Find where the given text appears and provide that cell's center as (X, Y) coordinate. 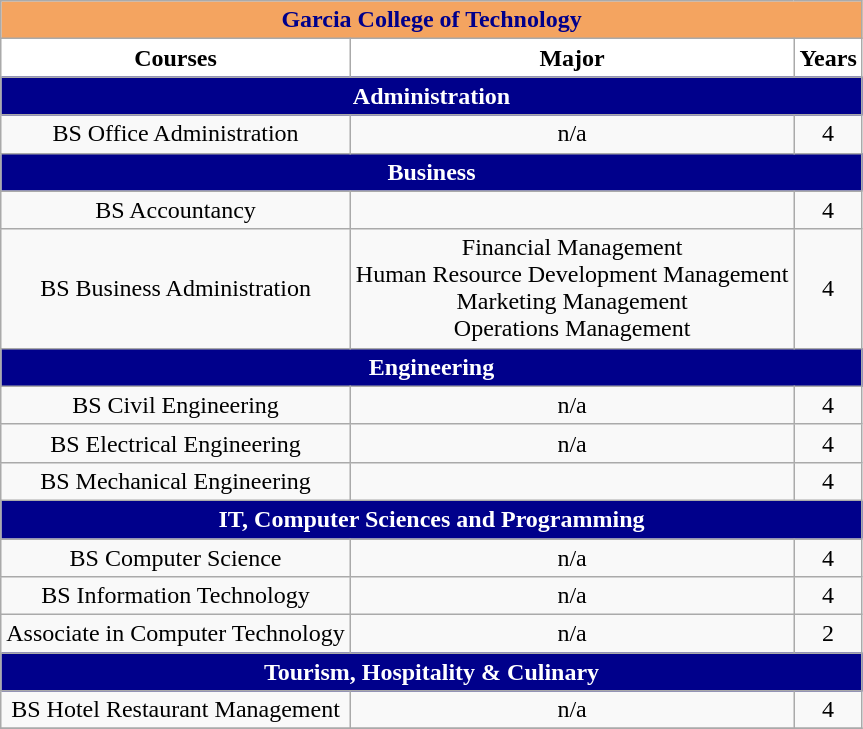
Financial ManagementHuman Resource Development ManagementMarketing ManagementOperations Management (572, 288)
BS Hotel Restaurant Management (176, 710)
BS Information Technology (176, 596)
BS Accountancy (176, 210)
BS Electrical Engineering (176, 443)
Garcia College of Technology (432, 20)
BS Office Administration (176, 134)
Associate in Computer Technology (176, 634)
IT, Computer Sciences and Programming (432, 519)
Tourism, Hospitality & Culinary (432, 672)
Administration (432, 96)
Business (432, 172)
BS Computer Science (176, 557)
Major (572, 58)
Courses (176, 58)
BS Business Administration (176, 288)
2 (828, 634)
Engineering (432, 367)
Years (828, 58)
BS Mechanical Engineering (176, 481)
BS Civil Engineering (176, 405)
